Scan for the cell matching the given text and deliver its (X, Y) coordinate at center. 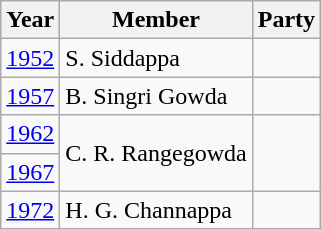
1972 (30, 210)
H. G. Channappa (156, 210)
1967 (30, 172)
C. R. Rangegowda (156, 153)
Party (286, 20)
Year (30, 20)
1952 (30, 58)
1957 (30, 96)
S. Siddappa (156, 58)
Member (156, 20)
1962 (30, 134)
B. Singri Gowda (156, 96)
